Return the [x, y] coordinate for the center point of the cell that contains the specified text.  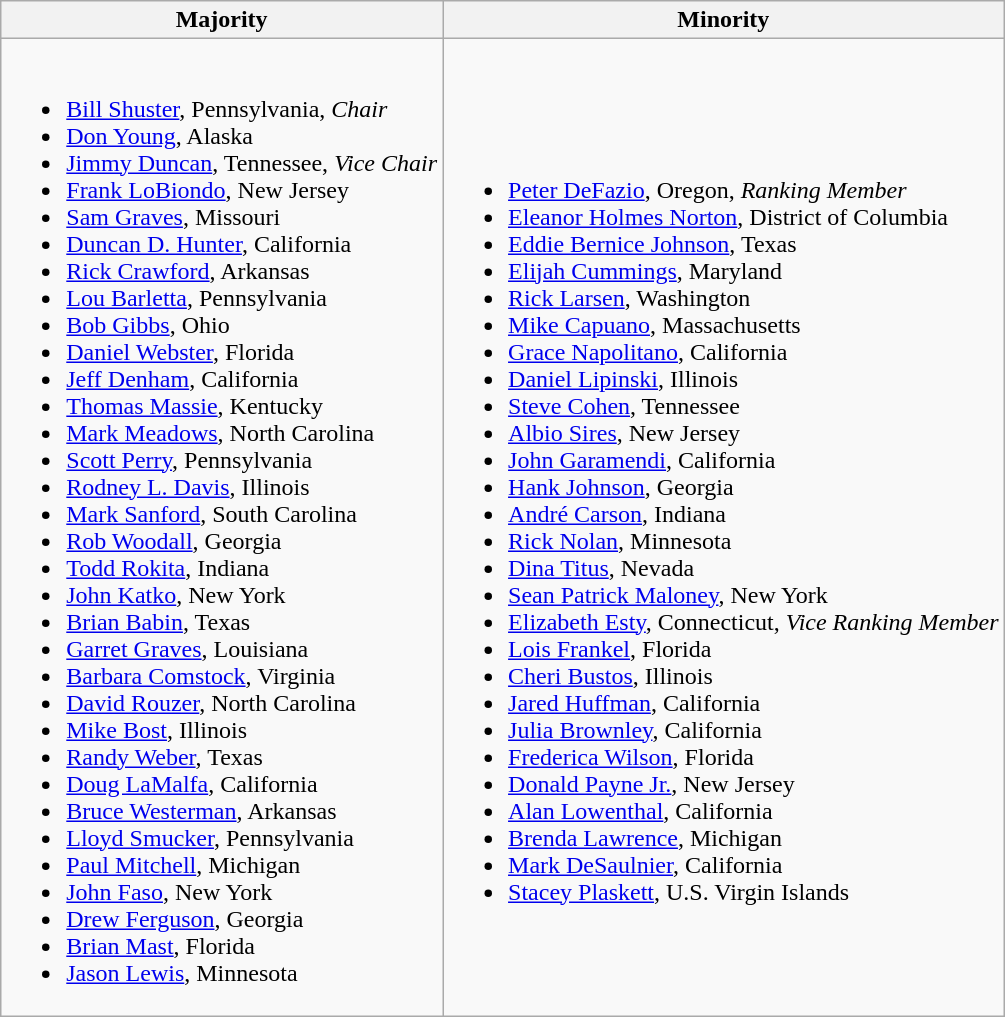
Majority [222, 20]
Minority [724, 20]
